Search for the cell housing the specified text and yield its [X, Y] center coordinate. 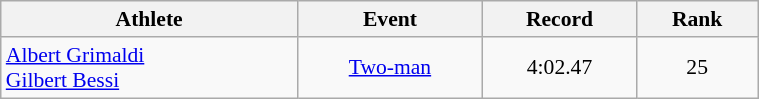
25 [698, 68]
4:02.47 [559, 68]
Albert Grimaldi Gilbert Bessi [150, 68]
Rank [698, 19]
Record [559, 19]
Event [390, 19]
Athlete [150, 19]
Two-man [390, 68]
